For the text-containing cell, return its midpoint in [X, Y] coordinate format. 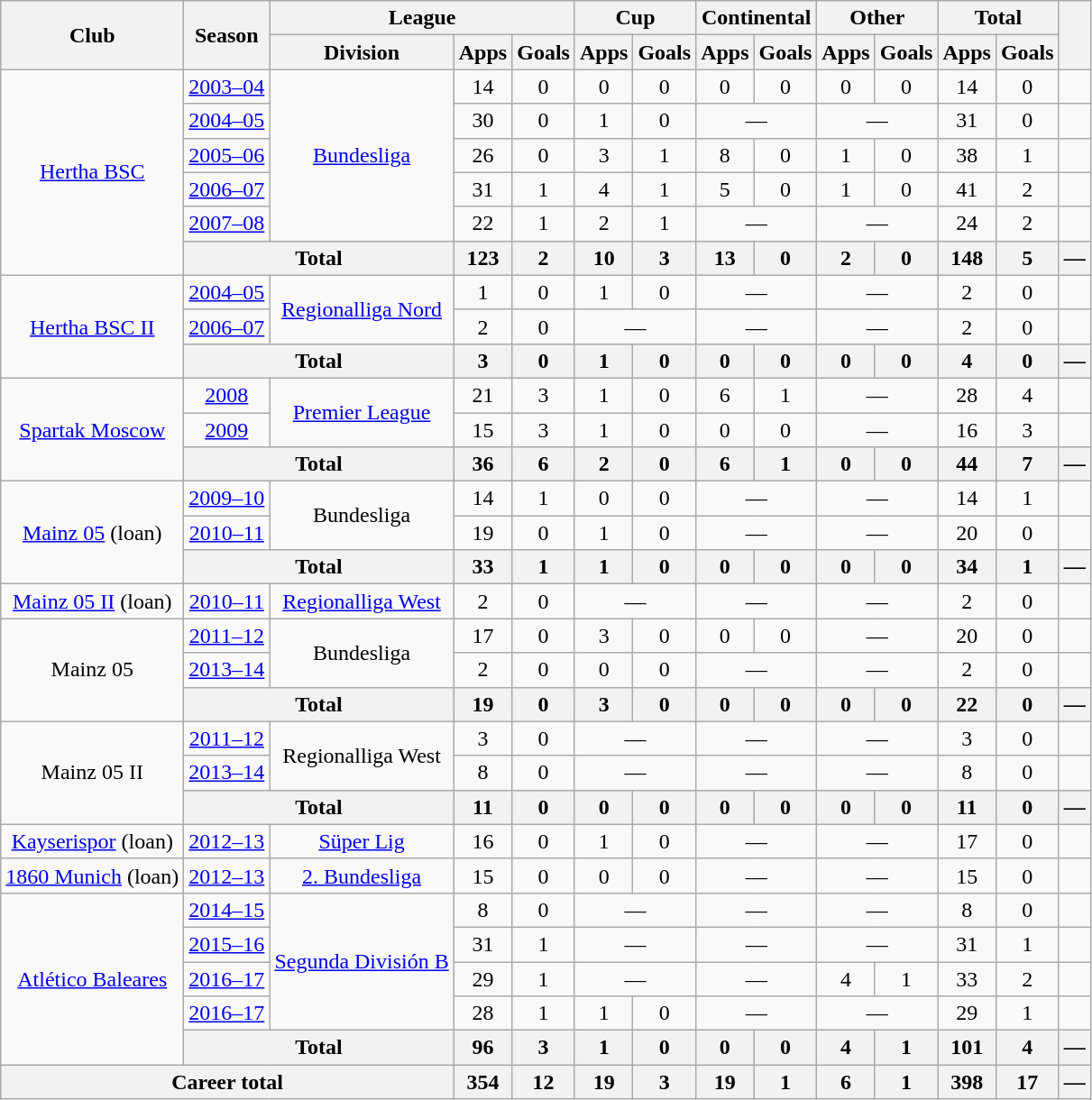
10 [603, 258]
26 [482, 155]
Segunda División B [362, 961]
Mainz 05 [92, 670]
Mainz 05 (loan) [92, 533]
2005–06 [227, 155]
Süper Lig [362, 841]
1860 Munich (loan) [92, 875]
13 [725, 258]
Spartak Moscow [92, 429]
Club [92, 35]
Mainz 05 II (loan) [92, 601]
96 [482, 1048]
Season [227, 35]
24 [967, 224]
Division [362, 52]
36 [482, 464]
354 [482, 1082]
30 [482, 121]
41 [967, 189]
Cup [635, 18]
Atlético Baleares [92, 978]
2014–15 [227, 910]
44 [967, 464]
League [422, 18]
34 [967, 567]
Regionalliga Nord [362, 309]
123 [482, 258]
148 [967, 258]
Kayserispor (loan) [92, 841]
Premier League [362, 412]
Hertha BSC II [92, 326]
101 [967, 1048]
398 [967, 1082]
Continental [757, 18]
2008 [227, 395]
38 [967, 155]
2009 [227, 430]
2009–10 [227, 499]
12 [544, 1082]
2015–16 [227, 944]
7 [1027, 464]
Mainz 05 II [92, 773]
Career total [227, 1082]
2003–04 [227, 87]
2. Bundesliga [362, 875]
21 [482, 395]
Other [877, 18]
Hertha BSC [92, 172]
2007–08 [227, 224]
